Extract the (X, Y) coordinate from the center of the cell holding the provided text.  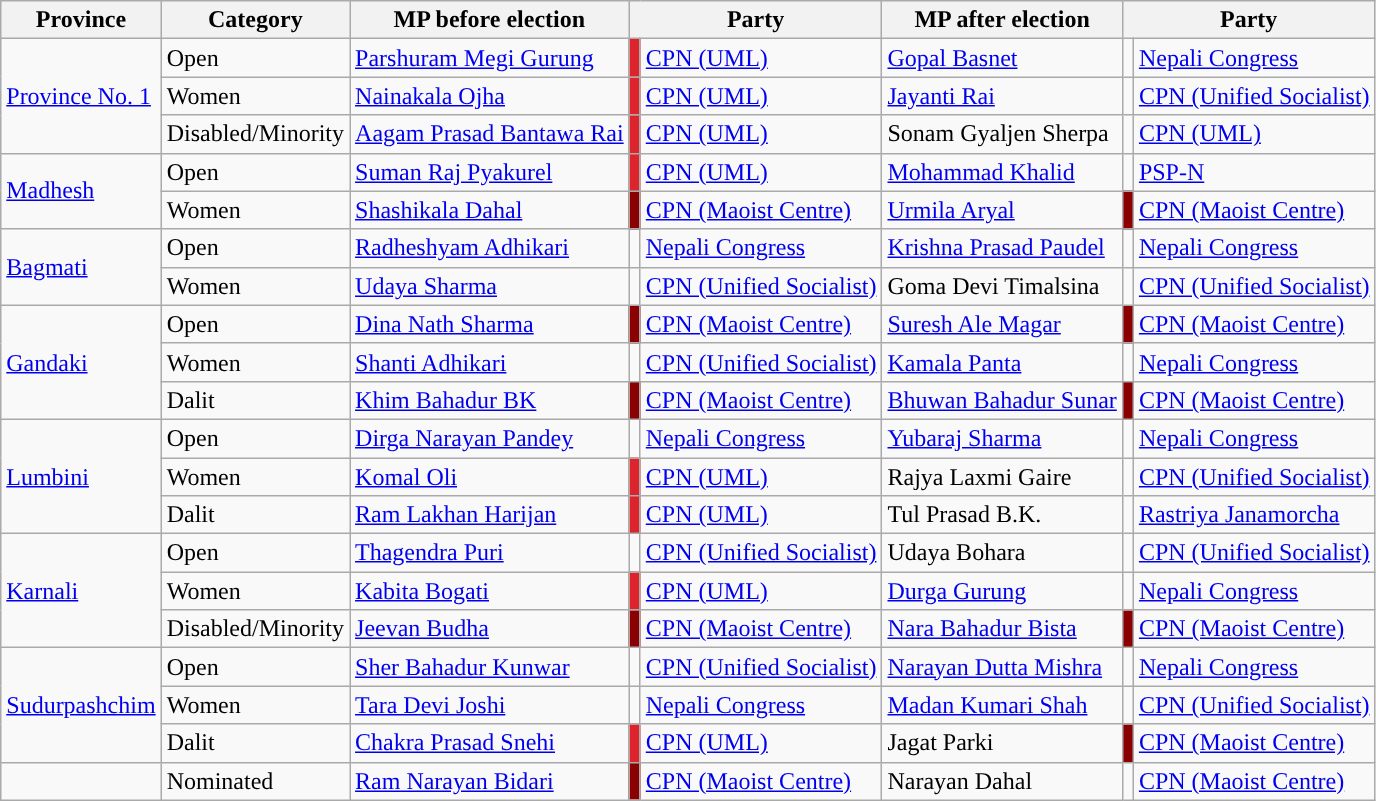
Province No. 1 (81, 96)
PSP-N (1254, 172)
Shanti Adhikari (490, 362)
Suman Raj Pyakurel (490, 172)
Nara Bahadur Bista (1002, 629)
Mohammad Khalid (1002, 172)
Ram Lakhan Harijan (490, 515)
Kamala Panta (1002, 362)
Madan Kumari Shah (1002, 705)
Province (81, 20)
Bagmati (81, 267)
Nainakala Ojha (490, 96)
MP after election (1002, 20)
Yubaraj Sharma (1002, 438)
Urmila Aryal (1002, 210)
Udaya Sharma (490, 286)
Chakra Prasad Snehi (490, 743)
Goma Devi Timalsina (1002, 286)
Shashikala Dahal (490, 210)
Jagat Parki (1002, 743)
Tara Devi Joshi (490, 705)
Suresh Ale Magar (1002, 324)
Gopal Basnet (1002, 58)
Kabita Bogati (490, 591)
Parshuram Megi Gurung (490, 58)
Rastriya Janamorcha (1254, 515)
Durga Gurung (1002, 591)
Lumbini (81, 476)
Sher Bahadur Kunwar (490, 667)
Jeevan Budha (490, 629)
Dina Nath Sharma (490, 324)
Ram Narayan Bidari (490, 781)
Bhuwan Bahadur Sunar (1002, 400)
Komal Oli (490, 477)
Khim Bahadur BK (490, 400)
Thagendra Puri (490, 553)
Karnali (81, 591)
Gandaki (81, 362)
MP before election (490, 20)
Sonam Gyaljen Sherpa (1002, 134)
Udaya Bohara (1002, 553)
Nominated (255, 781)
Dirga Narayan Pandey (490, 438)
Sudurpashchim (81, 705)
Aagam Prasad Bantawa Rai (490, 134)
Madhesh (81, 191)
Rajya Laxmi Gaire (1002, 477)
Narayan Dutta Mishra (1002, 667)
Narayan Dahal (1002, 781)
Jayanti Rai (1002, 96)
Krishna Prasad Paudel (1002, 248)
Category (255, 20)
Radheshyam Adhikari (490, 248)
Tul Prasad B.K. (1002, 515)
